Determine the [x, y] coordinate at the center of the cell enclosing the given text.  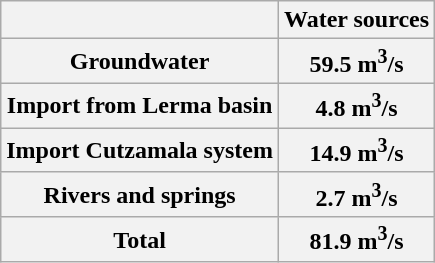
81.9 m3/s [356, 240]
Import Cutzamala system [140, 150]
Groundwater [140, 62]
Import from Lerma basin [140, 106]
Rivers and springs [140, 194]
4.8 m3/s [356, 106]
Water sources [356, 20]
Total [140, 240]
59.5 m3/s [356, 62]
2.7 m3/s [356, 194]
14.9 m3/s [356, 150]
